Detect which cell encompasses the target text, then output its [x, y] center coordinate. 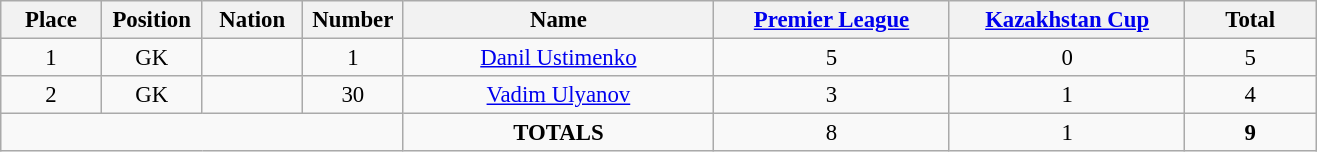
9 [1250, 133]
8 [832, 133]
Vadim Ulyanov [558, 95]
Place [52, 20]
Nation [252, 20]
3 [832, 95]
Position [152, 20]
Kazakhstan Cup [1067, 20]
Number [354, 20]
30 [354, 95]
TOTALS [558, 133]
Total [1250, 20]
0 [1067, 58]
Name [558, 20]
2 [52, 95]
Danil Ustimenko [558, 58]
Premier League [832, 20]
4 [1250, 95]
